Extract the (X, Y) coordinate from the center of the cell holding the provided text.  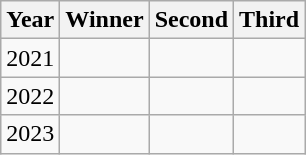
Third (270, 20)
Winner (104, 20)
2022 (30, 96)
Year (30, 20)
2023 (30, 134)
Second (191, 20)
2021 (30, 58)
